Output the [X, Y] coordinate of the center of the cell containing the given text.  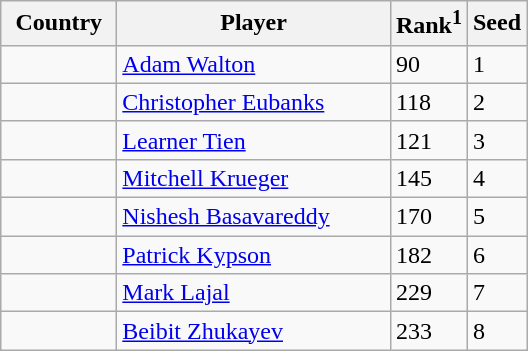
Patrick Kypson [254, 255]
Adam Walton [254, 64]
1 [496, 64]
233 [428, 331]
6 [496, 255]
2 [496, 102]
Mitchell Krueger [254, 178]
5 [496, 217]
229 [428, 293]
145 [428, 178]
4 [496, 178]
Mark Lajal [254, 293]
Seed [496, 24]
Learner Tien [254, 140]
170 [428, 217]
121 [428, 140]
Nishesh Basavareddy [254, 217]
182 [428, 255]
Country [59, 24]
8 [496, 331]
3 [496, 140]
Christopher Eubanks [254, 102]
Player [254, 24]
118 [428, 102]
90 [428, 64]
Beibit Zhukayev [254, 331]
Rank1 [428, 24]
7 [496, 293]
